Provide the (X, Y) coordinate of the cell's center where the given text is located.  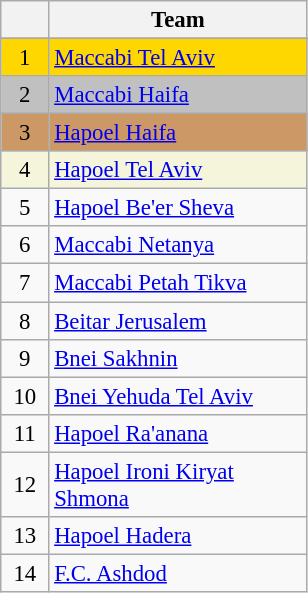
Beitar Jerusalem (178, 321)
11 (25, 433)
Hapoel Haifa (178, 133)
13 (25, 536)
5 (25, 208)
4 (25, 170)
Hapoel Be'er Sheva (178, 208)
Bnei Yehuda Tel Aviv (178, 396)
7 (25, 283)
Maccabi Netanya (178, 245)
Maccabi Petah Tikva (178, 283)
Bnei Sakhnin (178, 358)
2 (25, 95)
Hapoel Tel Aviv (178, 170)
F.C. Ashdod (178, 573)
14 (25, 573)
Hapoel Ra'anana (178, 433)
Maccabi Haifa (178, 95)
Maccabi Tel Aviv (178, 58)
9 (25, 358)
1 (25, 58)
12 (25, 484)
6 (25, 245)
3 (25, 133)
10 (25, 396)
Hapoel Hadera (178, 536)
8 (25, 321)
Team (178, 20)
Hapoel Ironi Kiryat Shmona (178, 484)
